Detect which cell encompasses the target text, then output its (X, Y) center coordinate. 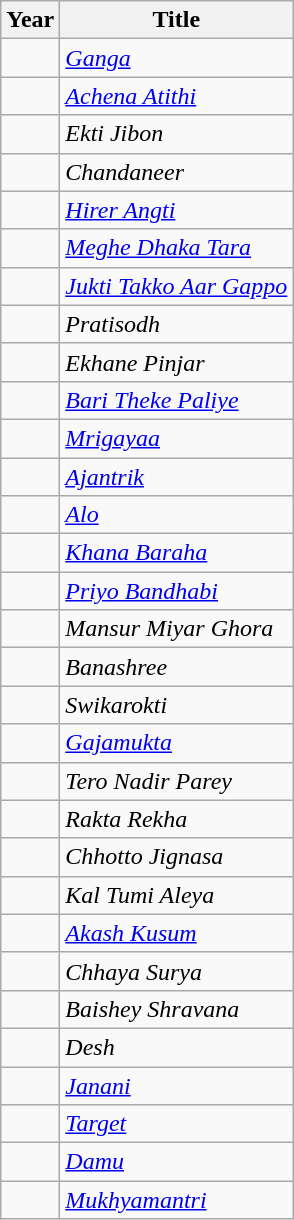
Mukhyamantri (176, 1200)
Achena Atithi (176, 96)
Ekhane Pinjar (176, 362)
Swikarokti (176, 705)
Desh (176, 1047)
Year (30, 20)
Jukti Takko Aar Gappo (176, 286)
Target (176, 1124)
Banashree (176, 667)
Khana Baraha (176, 553)
Ajantrik (176, 477)
Ganga (176, 58)
Gajamukta (176, 743)
Baishey Shravana (176, 1009)
Title (176, 20)
Pratisodh (176, 324)
Alo (176, 515)
Akash Kusum (176, 933)
Chhaya Surya (176, 971)
Ekti Jibon (176, 134)
Tero Nadir Parey (176, 781)
Kal Tumi Aleya (176, 895)
Rakta Rekha (176, 819)
Chhotto Jignasa (176, 857)
Mansur Miyar Ghora (176, 629)
Janani (176, 1085)
Mrigayaa (176, 438)
Meghe Dhaka Tara (176, 248)
Bari Theke Paliye (176, 400)
Chandaneer (176, 172)
Hirer Angti (176, 210)
Priyo Bandhabi (176, 591)
Damu (176, 1162)
